From the cell containing the given text, extract its center point as (x, y) coordinate. 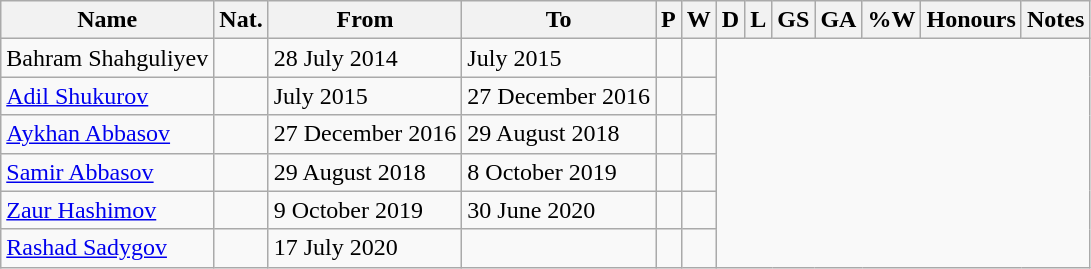
Notes (1055, 20)
Rashad Sadygov (108, 248)
Honours (971, 20)
Nat. (241, 20)
Name (108, 20)
9 October 2019 (365, 210)
GA (838, 20)
P (669, 20)
From (365, 20)
Bahram Shahguliyev (108, 58)
%W (892, 20)
Samir Abbasov (108, 172)
Adil Shukurov (108, 96)
To (559, 20)
17 July 2020 (365, 248)
Zaur Hashimov (108, 210)
L (758, 20)
GS (794, 20)
D (730, 20)
W (698, 20)
28 July 2014 (365, 58)
8 October 2019 (559, 172)
Aykhan Abbasov (108, 134)
30 June 2020 (559, 210)
